Output the (x, y) coordinate of the center of the cell containing the given text.  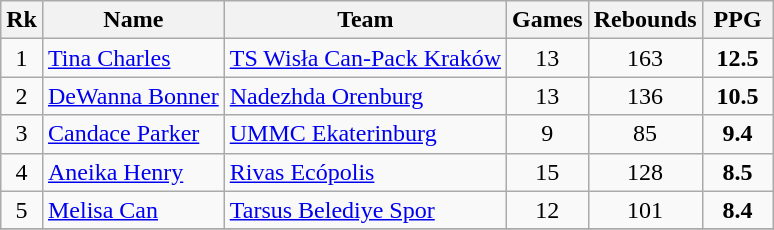
3 (22, 134)
12.5 (738, 58)
12 (548, 210)
Melisa Can (133, 210)
136 (645, 96)
Rebounds (645, 20)
Tarsus Belediye Spor (365, 210)
9.4 (738, 134)
85 (645, 134)
DeWanna Bonner (133, 96)
9 (548, 134)
PPG (738, 20)
Aneika Henry (133, 172)
Team (365, 20)
Games (548, 20)
Rk (22, 20)
4 (22, 172)
15 (548, 172)
Tina Charles (133, 58)
UMMC Ekaterinburg (365, 134)
1 (22, 58)
8.4 (738, 210)
8.5 (738, 172)
Candace Parker (133, 134)
5 (22, 210)
TS Wisła Can-Pack Kraków (365, 58)
Nadezhda Orenburg (365, 96)
Name (133, 20)
10.5 (738, 96)
163 (645, 58)
128 (645, 172)
Rivas Ecópolis (365, 172)
101 (645, 210)
2 (22, 96)
